Output the [X, Y] coordinate of the center of the cell containing the given text.  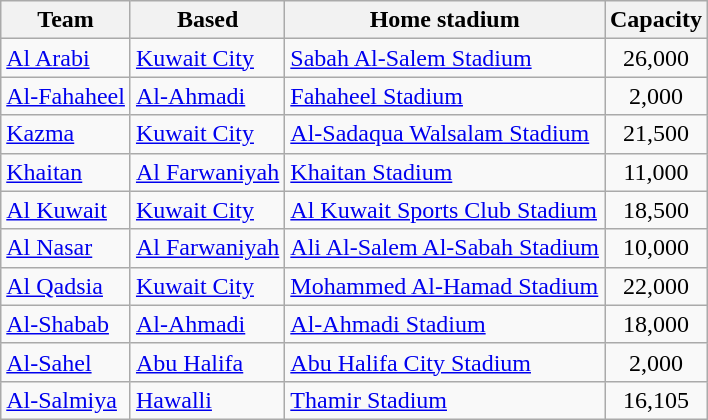
Abu Halifa City Stadium [445, 362]
Al Arabi [66, 58]
22,000 [656, 286]
Al-Shabab [66, 324]
Kazma [66, 134]
Khaitan [66, 172]
26,000 [656, 58]
Fahaheel Stadium [445, 96]
Al-Sadaqua Walsalam Stadium [445, 134]
Al Kuwait [66, 210]
Khaitan Stadium [445, 172]
18,500 [656, 210]
Abu Halifa [207, 362]
11,000 [656, 172]
Home stadium [445, 20]
Al Qadsia [66, 286]
Al-Sahel [66, 362]
16,105 [656, 400]
Sabah Al-Salem Stadium [445, 58]
Mohammed Al-Hamad Stadium [445, 286]
18,000 [656, 324]
Capacity [656, 20]
Ali Al-Salem Al-Sabah Stadium [445, 248]
10,000 [656, 248]
Al-Salmiya [66, 400]
21,500 [656, 134]
Al-Ahmadi Stadium [445, 324]
Hawalli [207, 400]
Al-Fahaheel [66, 96]
Thamir Stadium [445, 400]
Al Kuwait Sports Club Stadium [445, 210]
Based [207, 20]
Team [66, 20]
Al Nasar [66, 248]
